Capture the cell that displays the provided text and extract its (x, y) central coordinate. 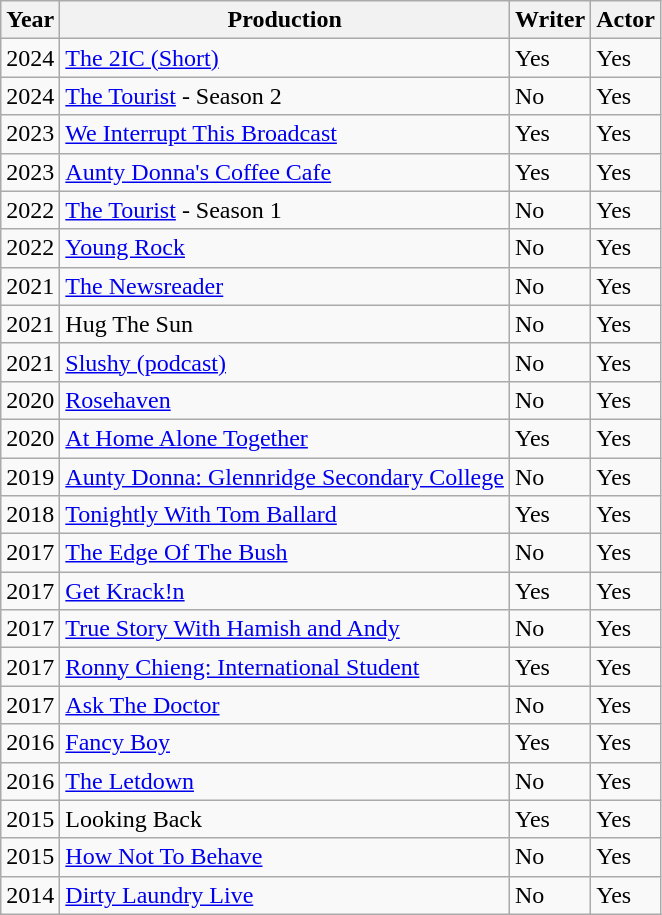
Young Rock (285, 248)
We Interrupt This Broadcast (285, 134)
Dirty Laundry Live (285, 895)
Aunty Donna: Glennridge Secondary College (285, 477)
Hug The Sun (285, 324)
Ask The Doctor (285, 705)
Slushy (podcast) (285, 362)
Production (285, 20)
Year (30, 20)
The Newsreader (285, 286)
Get Krack!n (285, 591)
Fancy Boy (285, 743)
2014 (30, 895)
The Edge Of The Bush (285, 553)
Rosehaven (285, 400)
Aunty Donna's Coffee Cafe (285, 172)
The Letdown (285, 781)
2019 (30, 477)
At Home Alone Together (285, 438)
The 2IC (Short) (285, 58)
Tonightly With Tom Ballard (285, 515)
Actor (626, 20)
The Tourist - Season 1 (285, 210)
How Not To Behave (285, 857)
Writer (550, 20)
Looking Back (285, 819)
Ronny Chieng: International Student (285, 667)
True Story With Hamish and Andy (285, 629)
2018 (30, 515)
The Tourist - Season 2 (285, 96)
